Return [x, y] of the center of cell containing provided text 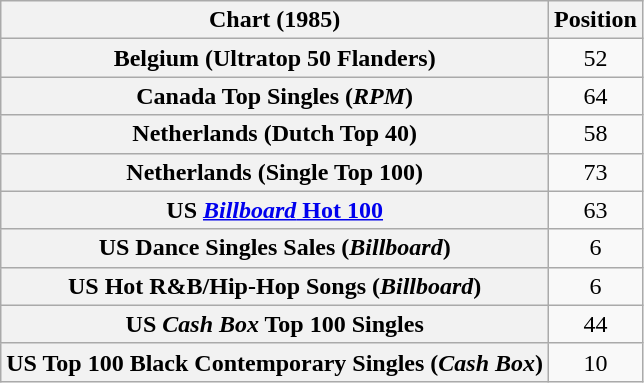
10 [596, 362]
Netherlands (Dutch Top 40) [275, 134]
63 [596, 210]
US Hot R&B/Hip-Hop Songs (Billboard) [275, 286]
US Dance Singles Sales (Billboard) [275, 248]
US Top 100 Black Contemporary Singles (Cash Box) [275, 362]
58 [596, 134]
73 [596, 172]
64 [596, 96]
US Billboard Hot 100 [275, 210]
Belgium (Ultratop 50 Flanders) [275, 58]
Canada Top Singles (RPM) [275, 96]
52 [596, 58]
Chart (1985) [275, 20]
US Cash Box Top 100 Singles [275, 324]
Position [596, 20]
Netherlands (Single Top 100) [275, 172]
44 [596, 324]
